Identify which cell holds the provided text, then report its (X, Y) central coordinate. 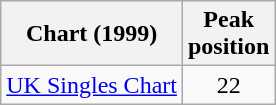
UK Singles Chart (92, 85)
Peakposition (228, 34)
22 (228, 85)
Chart (1999) (92, 34)
